Pinpoint the cell where the given text exists, returning its (X, Y) midpoint coordinate. 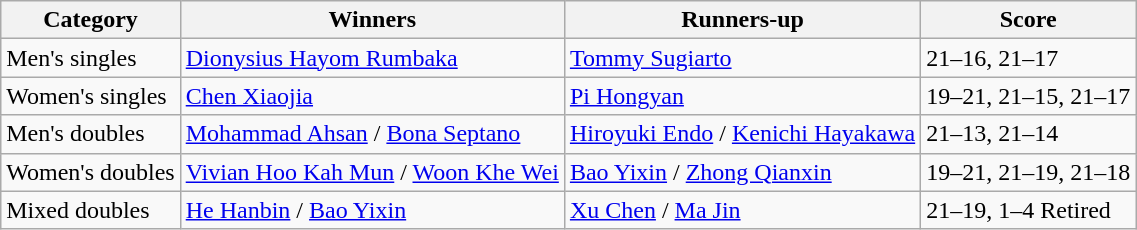
Bao Yixin / Zhong Qianxin (742, 172)
19–21, 21–19, 21–18 (1028, 172)
Pi Hongyan (742, 96)
21–13, 21–14 (1028, 134)
Category (90, 20)
Xu Chen / Ma Jin (742, 210)
21–19, 1–4 Retired (1028, 210)
Women's doubles (90, 172)
Winners (372, 20)
Dionysius Hayom Rumbaka (372, 58)
Chen Xiaojia (372, 96)
Tommy Sugiarto (742, 58)
Mohammad Ahsan / Bona Septano (372, 134)
Runners-up (742, 20)
21–16, 21–17 (1028, 58)
Hiroyuki Endo / Kenichi Hayakawa (742, 134)
Mixed doubles (90, 210)
Vivian Hoo Kah Mun / Woon Khe Wei (372, 172)
Women's singles (90, 96)
Men's singles (90, 58)
He Hanbin / Bao Yixin (372, 210)
Men's doubles (90, 134)
Score (1028, 20)
19–21, 21–15, 21–17 (1028, 96)
